Locate the cell with the specified text and output its (x, y) center coordinate. 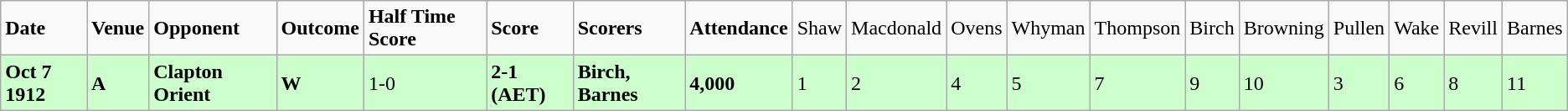
Barnes (1534, 29)
10 (1283, 82)
7 (1137, 82)
5 (1049, 82)
Birch (1212, 29)
4,000 (739, 82)
Revill (1473, 29)
Oct 7 1912 (44, 82)
Score (530, 29)
9 (1212, 82)
Scorers (629, 29)
6 (1417, 82)
11 (1534, 82)
Opponent (213, 29)
2-1 (AET) (530, 82)
2 (896, 82)
4 (977, 82)
Half Time Score (425, 29)
1 (819, 82)
8 (1473, 82)
W (320, 82)
Shaw (819, 29)
A (118, 82)
Birch, Barnes (629, 82)
Ovens (977, 29)
Wake (1417, 29)
Macdonald (896, 29)
Whyman (1049, 29)
3 (1359, 82)
Thompson (1137, 29)
Attendance (739, 29)
Venue (118, 29)
Browning (1283, 29)
Clapton Orient (213, 82)
Outcome (320, 29)
1-0 (425, 82)
Pullen (1359, 29)
Date (44, 29)
